Provide the (X, Y) coordinate of the cell's center where the given text is located.  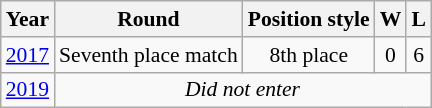
Round (148, 19)
L (418, 19)
2019 (28, 90)
2017 (28, 55)
0 (391, 55)
Did not enter (242, 90)
W (391, 19)
Seventh place match (148, 55)
6 (418, 55)
Position style (309, 19)
8th place (309, 55)
Year (28, 19)
